Extract the (X, Y) coordinate from the center of the cell holding the provided text.  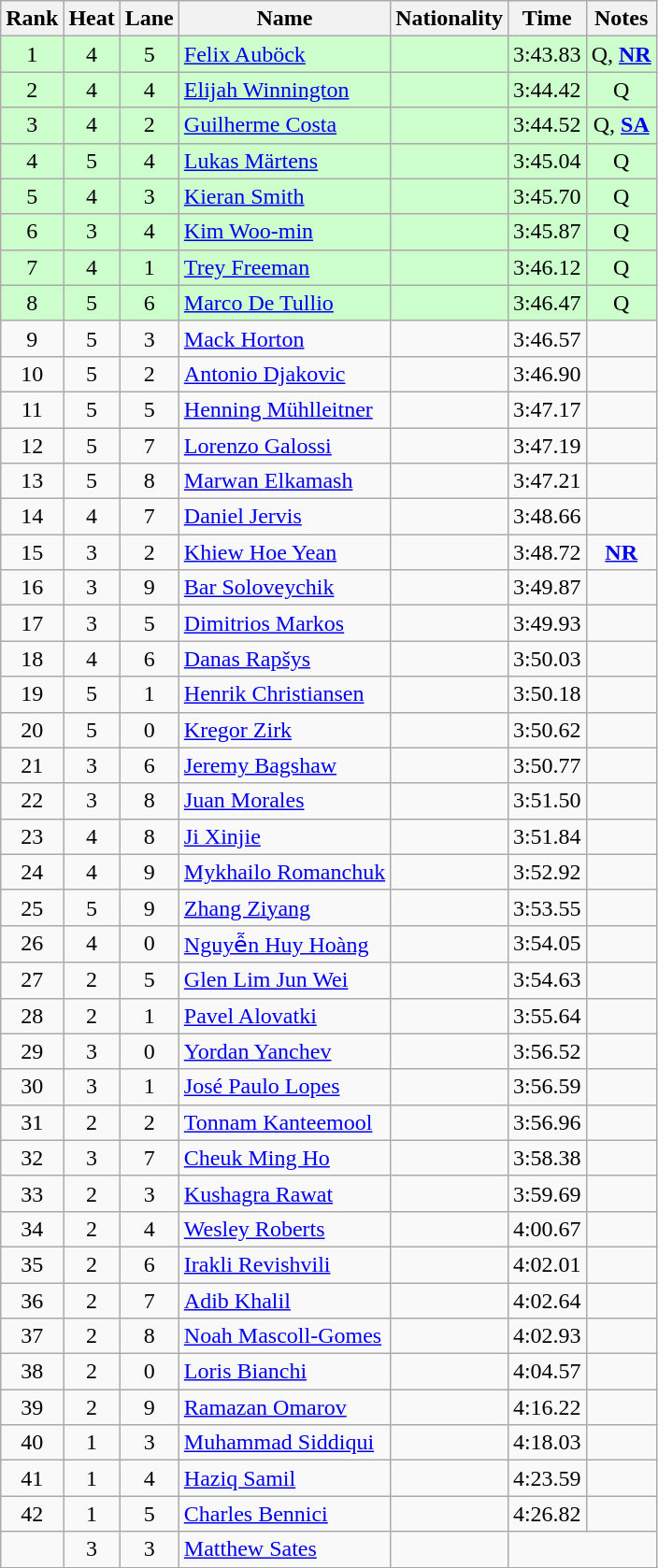
Jeremy Bagshaw (284, 765)
14 (32, 517)
Khiew Hoe Yean (284, 552)
Irakli Revishvili (284, 1264)
3:50.18 (547, 694)
4:23.59 (547, 1478)
42 (32, 1514)
26 (32, 944)
3:48.72 (547, 552)
3:47.17 (547, 409)
Nguyễn Huy Hoàng (284, 944)
3:46.90 (547, 374)
Charles Bennici (284, 1514)
Heat (92, 19)
3:47.21 (547, 481)
21 (32, 765)
24 (32, 872)
38 (32, 1372)
3:56.59 (547, 1087)
Kregor Zirk (284, 730)
3:54.05 (547, 944)
3:49.87 (547, 588)
41 (32, 1478)
12 (32, 446)
Lane (150, 19)
3:51.50 (547, 801)
3:45.87 (547, 232)
3:46.12 (547, 267)
39 (32, 1407)
Lorenzo Galossi (284, 446)
Trey Freeman (284, 267)
Notes (621, 19)
Q, SA (621, 125)
Dimitrios Markos (284, 623)
3:43.83 (547, 54)
Zhang Ziyang (284, 907)
25 (32, 907)
Antonio Djakovic (284, 374)
Rank (32, 19)
Henning Mühlleitner (284, 409)
3:56.52 (547, 1051)
3:49.93 (547, 623)
Mack Horton (284, 338)
Bar Soloveychik (284, 588)
19 (32, 694)
35 (32, 1264)
Ramazan Omarov (284, 1407)
Marco De Tullio (284, 303)
23 (32, 836)
3:55.64 (547, 1016)
Daniel Jervis (284, 517)
Nationality (450, 19)
13 (32, 481)
29 (32, 1051)
Glen Lim Jun Wei (284, 980)
Mykhailo Romanchuk (284, 872)
3:51.84 (547, 836)
3:45.04 (547, 161)
16 (32, 588)
3:54.63 (547, 980)
4:02.93 (547, 1336)
34 (32, 1229)
Kim Woo-min (284, 232)
33 (32, 1193)
17 (32, 623)
3:50.77 (547, 765)
22 (32, 801)
37 (32, 1336)
Danas Rapšys (284, 659)
27 (32, 980)
Muhammad Siddiqui (284, 1443)
3:44.52 (547, 125)
Elijah Winnington (284, 90)
3:48.66 (547, 517)
4:18.03 (547, 1443)
Kushagra Rawat (284, 1193)
Lukas Märtens (284, 161)
40 (32, 1443)
Name (284, 19)
Pavel Alovatki (284, 1016)
3:46.57 (547, 338)
Juan Morales (284, 801)
4:00.67 (547, 1229)
20 (32, 730)
Yordan Yanchev (284, 1051)
Henrik Christiansen (284, 694)
Haziq Samil (284, 1478)
3:58.38 (547, 1158)
3:45.70 (547, 196)
4:04.57 (547, 1372)
4:02.01 (547, 1264)
3:50.62 (547, 730)
3:50.03 (547, 659)
4:26.82 (547, 1514)
3:59.69 (547, 1193)
3:52.92 (547, 872)
31 (32, 1122)
Cheuk Ming Ho (284, 1158)
3:56.96 (547, 1122)
Guilherme Costa (284, 125)
3:46.47 (547, 303)
Adib Khalil (284, 1300)
Tonnam Kanteemool (284, 1122)
Matthew Sates (284, 1549)
Ji Xinjie (284, 836)
32 (32, 1158)
15 (32, 552)
Felix Auböck (284, 54)
Kieran Smith (284, 196)
Loris Bianchi (284, 1372)
José Paulo Lopes (284, 1087)
10 (32, 374)
18 (32, 659)
3:44.42 (547, 90)
Time (547, 19)
Wesley Roberts (284, 1229)
3:47.19 (547, 446)
Marwan Elkamash (284, 481)
3:53.55 (547, 907)
30 (32, 1087)
NR (621, 552)
4:16.22 (547, 1407)
11 (32, 409)
Q, NR (621, 54)
4:02.64 (547, 1300)
36 (32, 1300)
28 (32, 1016)
Noah Mascoll-Gomes (284, 1336)
